Scan for the cell matching the given text and deliver its [x, y] coordinate at center. 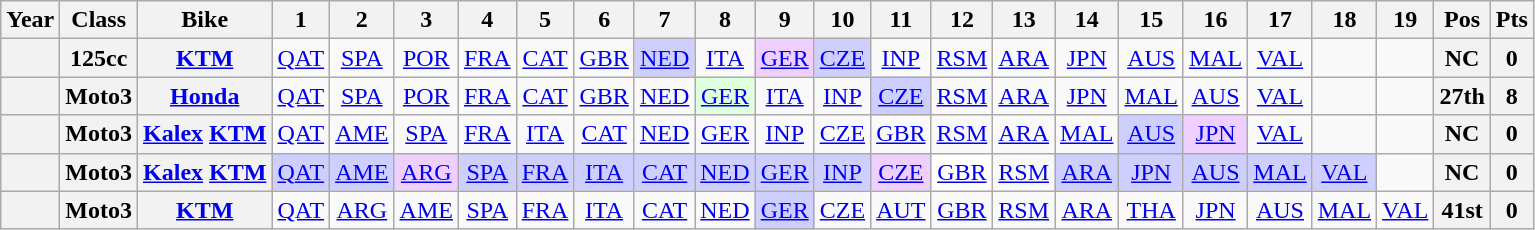
12 [962, 20]
7 [664, 20]
Pts [1512, 20]
9 [784, 20]
11 [901, 20]
2 [362, 20]
Bike [205, 20]
1 [301, 20]
15 [1151, 20]
Honda [205, 96]
16 [1215, 20]
19 [1406, 20]
Pos [1462, 20]
AUT [901, 210]
13 [1024, 20]
18 [1344, 20]
Class [99, 20]
17 [1280, 20]
THA [1151, 210]
10 [842, 20]
41st [1462, 210]
Year [30, 20]
5 [545, 20]
3 [426, 20]
125cc [99, 58]
4 [487, 20]
14 [1087, 20]
27th [1462, 96]
6 [604, 20]
